Find where the given text appears and provide that cell's center as [x, y] coordinate. 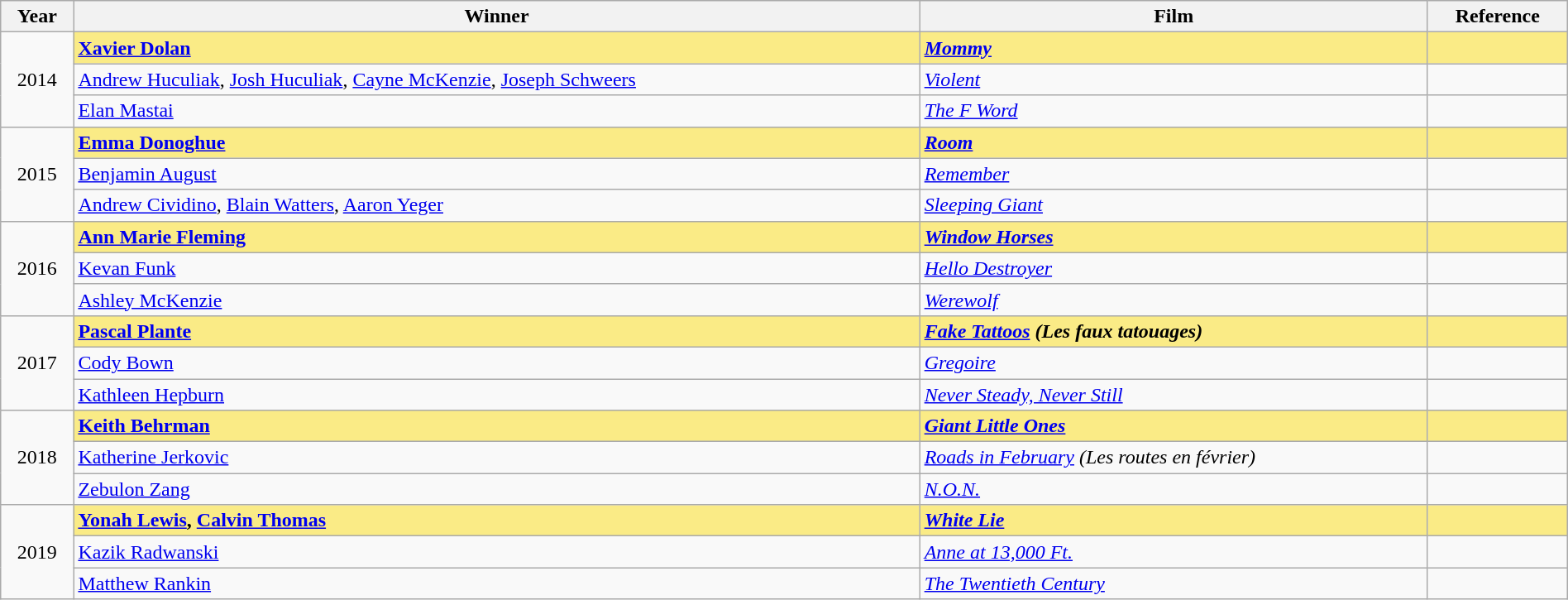
Reference [1497, 17]
Violent [1174, 79]
Keith Behrman [496, 426]
N.O.N. [1174, 489]
2018 [37, 458]
Benjamin August [496, 174]
The Twentieth Century [1174, 583]
Remember [1174, 174]
Andrew Cividino, Blain Watters, Aaron Yeger [496, 205]
Xavier Dolan [496, 48]
The F Word [1174, 111]
Year [37, 17]
Room [1174, 142]
Fake Tattoos (Les faux tatouages) [1174, 331]
Giant Little Ones [1174, 426]
Sleeping Giant [1174, 205]
Katherine Jerkovic [496, 458]
Elan Mastai [496, 111]
Gregoire [1174, 362]
2016 [37, 268]
Hello Destroyer [1174, 268]
Cody Bown [496, 362]
Kathleen Hepburn [496, 395]
Andrew Huculiak, Josh Huculiak, Cayne McKenzie, Joseph Schweers [496, 79]
White Lie [1174, 521]
Ashley McKenzie [496, 300]
Werewolf [1174, 300]
Matthew Rankin [496, 583]
Pascal Plante [496, 331]
Yonah Lewis, Calvin Thomas [496, 521]
2015 [37, 174]
2014 [37, 79]
Ann Marie Fleming [496, 237]
2019 [37, 552]
Film [1174, 17]
Anne at 13,000 Ft. [1174, 552]
2017 [37, 362]
Mommy [1174, 48]
Window Horses [1174, 237]
Kazik Radwanski [496, 552]
Emma Donoghue [496, 142]
Winner [496, 17]
Never Steady, Never Still [1174, 395]
Roads in February (Les routes en février) [1174, 458]
Zebulon Zang [496, 489]
Kevan Funk [496, 268]
